Determine the [X, Y] coordinate at the center of the cell enclosing the given text.  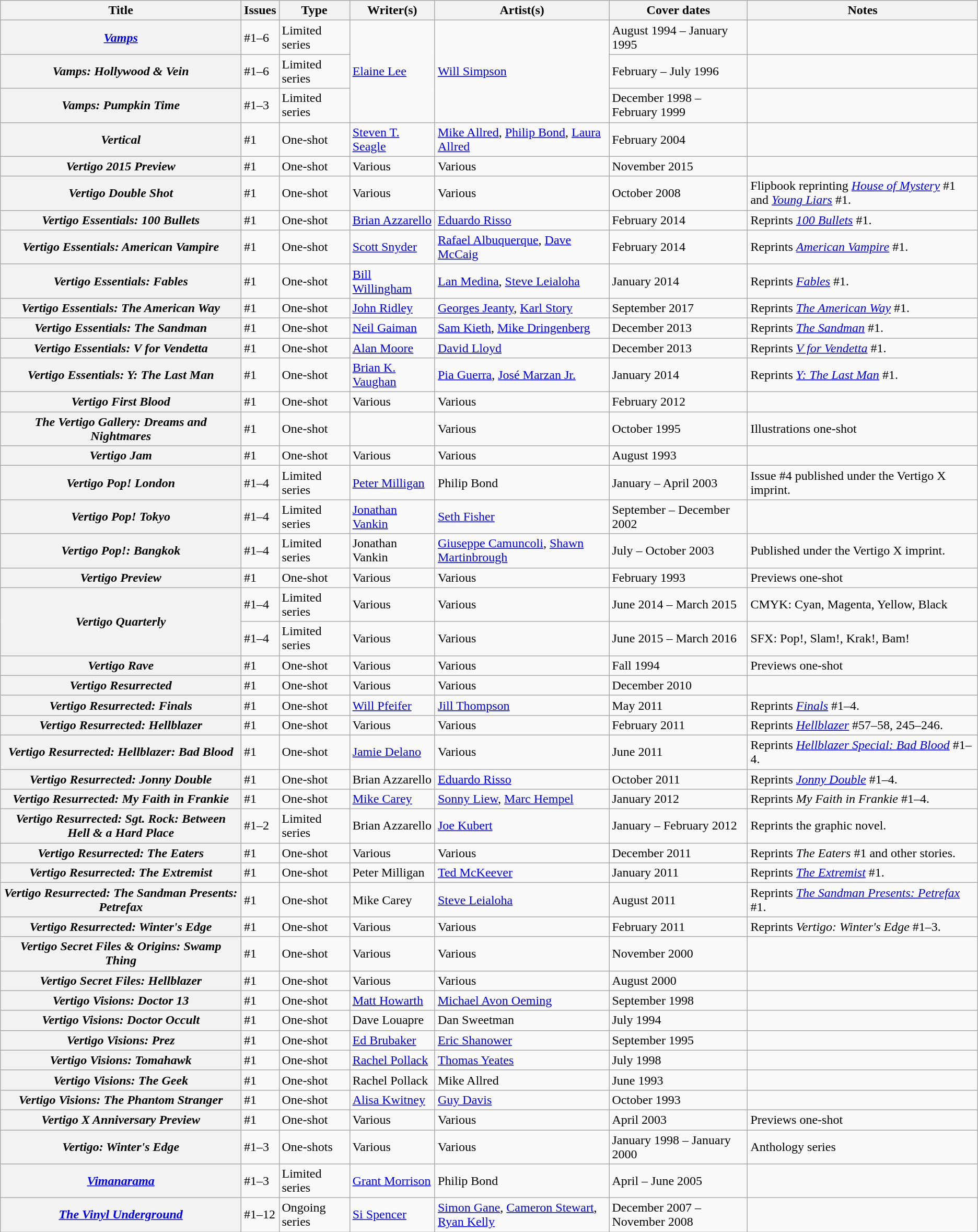
Vertigo Essentials: American Vampire [121, 247]
Vertigo Visions: Doctor Occult [121, 1020]
Vertigo Essentials: 100 Bullets [121, 220]
Vertigo Essentials: The Sandman [121, 328]
Thomas Yeates [521, 1060]
February 2004 [678, 139]
Vertigo Rave [121, 665]
Reprints V for Vendetta #1. [863, 348]
January 2012 [678, 799]
December 2007 – November 2008 [678, 1215]
Vertigo Double Shot [121, 193]
September – December 2002 [678, 516]
Reprints The Extremist #1. [863, 873]
Vertigo Resurrected [121, 685]
Will Simpson [521, 71]
Notes [863, 10]
Vertigo Resurrected: Winter's Edge [121, 927]
Joe Kubert [521, 826]
June 2015 – March 2016 [678, 639]
Vamps: Pumpkin Time [121, 106]
Vertigo Resurrected: The Eaters [121, 853]
October 2011 [678, 779]
Vertigo X Anniversary Preview [121, 1120]
Cover dates [678, 10]
Reprints Finals #1–4. [863, 705]
Issue #4 published under the Vertigo X imprint. [863, 483]
Vertigo Essentials: Fables [121, 281]
SFX: Pop!, Slam!, Krak!, Bam! [863, 639]
Ed Brubaker [392, 1040]
Published under the Vertigo X imprint. [863, 551]
Alisa Kwitney [392, 1100]
Anthology series [863, 1147]
Vamps: Hollywood & Vein [121, 71]
July 1998 [678, 1060]
Reprints Y: The Last Man #1. [863, 375]
Reprints Vertigo: Winter's Edge #1–3. [863, 927]
Issues [260, 10]
November 2000 [678, 953]
Vertigo Resurrected: My Faith in Frankie [121, 799]
August 2011 [678, 900]
One-shots [315, 1147]
Vertigo Resurrected: Finals [121, 705]
September 1998 [678, 1000]
Guy Davis [521, 1100]
Vertigo Resurrected: Jonny Double [121, 779]
July – October 2003 [678, 551]
Mike Allred [521, 1080]
Flipbook reprinting House of Mystery #1 and Young Liars #1. [863, 193]
Rafael Albuquerque, Dave McCaig [521, 247]
December 1998 – February 1999 [678, 106]
October 1995 [678, 429]
Vertigo Pop! Tokyo [121, 516]
Elaine Lee [392, 71]
Ongoing series [315, 1215]
Reprints American Vampire #1. [863, 247]
January 1998 – January 2000 [678, 1147]
February 1993 [678, 578]
Vertigo Preview [121, 578]
Vertigo Resurrected: Sgt. Rock: Between Hell & a Hard Place [121, 826]
December 2011 [678, 853]
#1–2 [260, 826]
August 1994 – January 1995 [678, 38]
Reprints The Sandman #1. [863, 328]
Artist(s) [521, 10]
June 2011 [678, 752]
June 1993 [678, 1080]
Dan Sweetman [521, 1020]
Vertigo: Winter's Edge [121, 1147]
Vertigo 2015 Preview [121, 166]
Pia Guerra, José Marzan Jr. [521, 375]
Scott Snyder [392, 247]
Vertigo Secret Files: Hellblazer [121, 981]
February – July 1996 [678, 71]
Vertigo Essentials: The American Way [121, 308]
#1–12 [260, 1215]
CMYK: Cyan, Magenta, Yellow, Black [863, 604]
August 2000 [678, 981]
Dave Louapre [392, 1020]
Reprints The American Way #1. [863, 308]
Reprints My Faith in Frankie #1–4. [863, 799]
January – April 2003 [678, 483]
May 2011 [678, 705]
Fall 1994 [678, 665]
Mike Allred, Philip Bond, Laura Allred [521, 139]
October 2008 [678, 193]
Jamie Delano [392, 752]
Lan Medina, Steve Leialoha [521, 281]
Vamps [121, 38]
Georges Jeanty, Karl Story [521, 308]
Neil Gaiman [392, 328]
Grant Morrison [392, 1181]
Seth Fisher [521, 516]
September 2017 [678, 308]
Alan Moore [392, 348]
Type [315, 10]
Ted McKeever [521, 873]
October 1993 [678, 1100]
Reprints Fables #1. [863, 281]
Steve Leialoha [521, 900]
February 2012 [678, 402]
Vertigo Secret Files & Origins: Swamp Thing [121, 953]
Brian K. Vaughan [392, 375]
July 1994 [678, 1020]
June 2014 – March 2015 [678, 604]
Vertical [121, 139]
Vertigo Essentials: V for Vendetta [121, 348]
The Vinyl Underground [121, 1215]
Eric Shanower [521, 1040]
Sam Kieth, Mike Dringenberg [521, 328]
December 2010 [678, 685]
Simon Gane, Cameron Stewart, Ryan Kelly [521, 1215]
Sonny Liew, Marc Hempel [521, 799]
Title [121, 10]
Vertigo Resurrected: The Extremist [121, 873]
Vertigo Visions: Prez [121, 1040]
April 2003 [678, 1120]
August 1993 [678, 456]
Vertigo First Blood [121, 402]
Reprints Hellblazer Special: Bad Blood #1–4. [863, 752]
January – February 2012 [678, 826]
Vertigo Quarterly [121, 621]
Giuseppe Camuncoli, Shawn Martinbrough [521, 551]
Writer(s) [392, 10]
Vertigo Jam [121, 456]
Will Pfeifer [392, 705]
Vertigo Pop! London [121, 483]
January 2011 [678, 873]
Reprints the graphic novel. [863, 826]
Reprints The Eaters #1 and other stories. [863, 853]
Reprints 100 Bullets #1. [863, 220]
Vertigo Resurrected: The Sandman Presents: Petrefax [121, 900]
Steven T. Seagle [392, 139]
Vertigo Visions: Tomahawk [121, 1060]
September 1995 [678, 1040]
Vertigo Resurrected: Hellblazer: Bad Blood [121, 752]
November 2015 [678, 166]
Vimanarama [121, 1181]
Si Spencer [392, 1215]
John Ridley [392, 308]
Matt Howarth [392, 1000]
Vertigo Resurrected: Hellblazer [121, 725]
April – June 2005 [678, 1181]
Reprints Hellblazer #57–58, 245–246. [863, 725]
Vertigo Essentials: Y: The Last Man [121, 375]
Bill Willingham [392, 281]
Reprints Jonny Double #1–4. [863, 779]
Michael Avon Oeming [521, 1000]
Vertigo Visions: The Phantom Stranger [121, 1100]
Vertigo Visions: Doctor 13 [121, 1000]
Vertigo Pop!: Bangkok [121, 551]
The Vertigo Gallery: Dreams and Nightmares [121, 429]
Jill Thompson [521, 705]
Reprints The Sandman Presents: Petrefax #1. [863, 900]
David Lloyd [521, 348]
Vertigo Visions: The Geek [121, 1080]
Illustrations one-shot [863, 429]
